Find where the given text appears and provide that cell's center as [X, Y] coordinate. 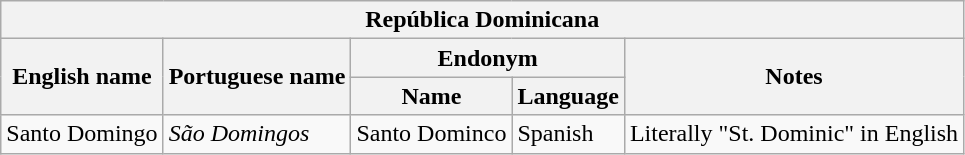
Santo Domingo [82, 134]
São Domingos [257, 134]
English name [82, 77]
Portuguese name [257, 77]
Santo Dominco [432, 134]
Spanish [568, 134]
Literally "St. Dominic" in English [794, 134]
Endonym [488, 58]
Language [568, 96]
Name [432, 96]
Notes [794, 77]
República Dominicana [482, 20]
